Capture the cell that displays the provided text and extract its (X, Y) central coordinate. 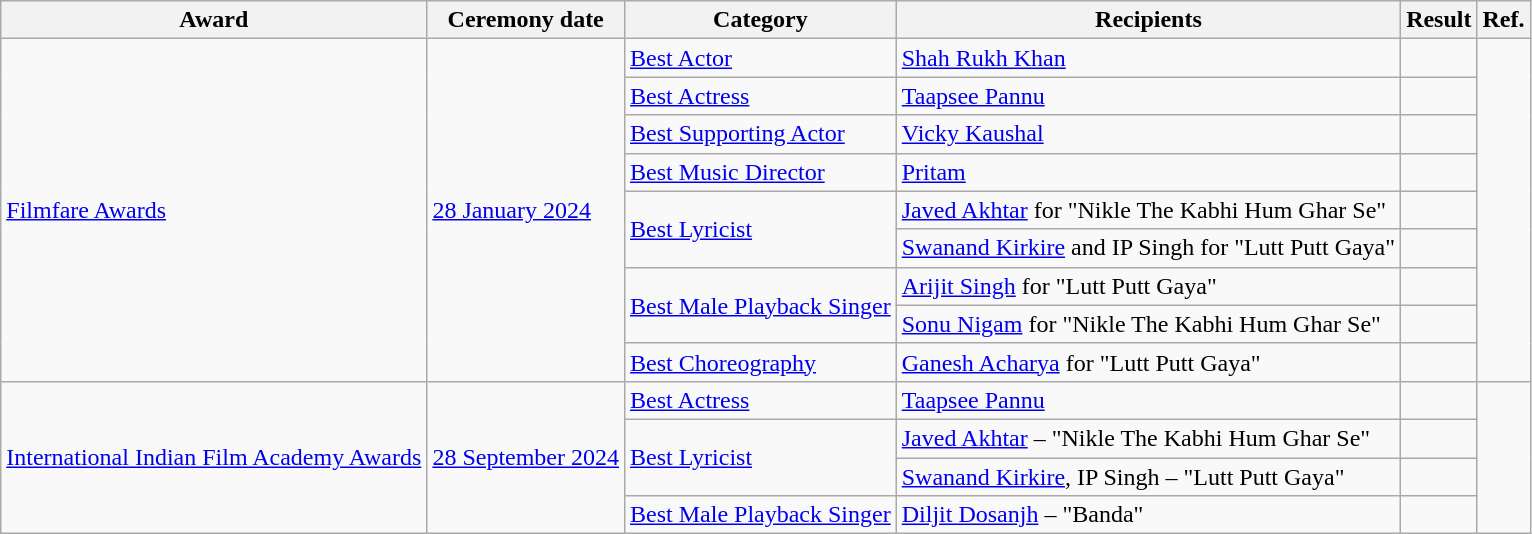
Ceremony date (526, 20)
Result (1439, 20)
Vicky Kaushal (1148, 134)
Ref. (1504, 20)
28 January 2024 (526, 210)
Sonu Nigam for "Nikle The Kabhi Hum Ghar Se" (1148, 324)
Pritam (1148, 172)
Best Music Director (761, 172)
Best Supporting Actor (761, 134)
28 September 2024 (526, 457)
Filmfare Awards (214, 210)
Recipients (1148, 20)
Shah Rukh Khan (1148, 58)
Ganesh Acharya for "Lutt Putt Gaya" (1148, 362)
Javed Akhtar for "Nikle The Kabhi Hum Ghar Se" (1148, 210)
Best Actor (761, 58)
Award (214, 20)
International Indian Film Academy Awards (214, 457)
Swanand Kirkire and IP Singh for "Lutt Putt Gaya" (1148, 248)
Category (761, 20)
Swanand Kirkire, IP Singh – "Lutt Putt Gaya" (1148, 477)
Best Choreography (761, 362)
Diljit Dosanjh – "Banda" (1148, 515)
Arijit Singh for "Lutt Putt Gaya" (1148, 286)
Javed Akhtar – "Nikle The Kabhi Hum Ghar Se" (1148, 438)
